Locate the cell with the specified text and output its [x, y] center coordinate. 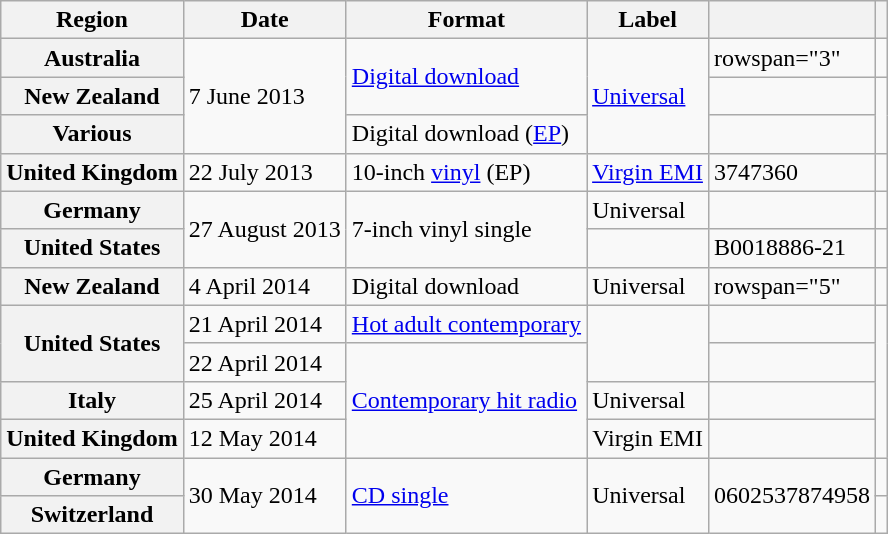
27 August 2013 [264, 229]
B0018886-21 [792, 248]
22 July 2013 [264, 172]
Hot adult contemporary [466, 324]
25 April 2014 [264, 400]
CD single [466, 496]
4 April 2014 [264, 286]
Various [92, 134]
7-inch vinyl single [466, 229]
rowspan="3" [792, 58]
Australia [92, 58]
Region [92, 20]
Digital download (EP) [466, 134]
12 May 2014 [264, 438]
30 May 2014 [264, 496]
3747360 [792, 172]
22 April 2014 [264, 362]
Format [466, 20]
rowspan="5" [792, 286]
7 June 2013 [264, 96]
Italy [92, 400]
Contemporary hit radio [466, 400]
Label [648, 20]
Switzerland [92, 515]
0602537874958 [792, 496]
21 April 2014 [264, 324]
Date [264, 20]
10-inch vinyl (EP) [466, 172]
